Search for the cell housing the specified text and yield its [x, y] center coordinate. 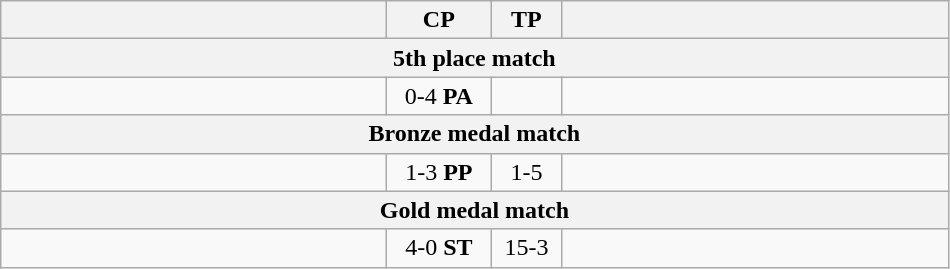
TP [526, 20]
4-0 ST [439, 248]
Bronze medal match [474, 134]
0-4 PA [439, 96]
CP [439, 20]
1-3 PP [439, 172]
5th place match [474, 58]
Gold medal match [474, 210]
1-5 [526, 172]
15-3 [526, 248]
